Pinpoint the cell where the given text exists, returning its (X, Y) midpoint coordinate. 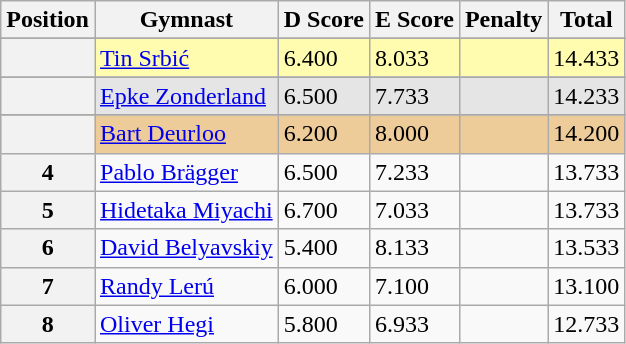
13.533 (586, 248)
8.000 (414, 134)
D Score (324, 20)
Hidetaka Miyachi (186, 210)
6.000 (324, 286)
8.133 (414, 248)
Oliver Hegi (186, 324)
8 (48, 324)
14.200 (586, 134)
6 (48, 248)
6.400 (324, 58)
Tin Srbić (186, 58)
Gymnast (186, 20)
Pablo Brägger (186, 172)
5.400 (324, 248)
Position (48, 20)
14.233 (586, 96)
7.100 (414, 286)
E Score (414, 20)
6.933 (414, 324)
6.700 (324, 210)
Epke Zonderland (186, 96)
Randy Lerú (186, 286)
7.733 (414, 96)
Penalty (503, 20)
6.200 (324, 134)
5.800 (324, 324)
7.033 (414, 210)
5 (48, 210)
7 (48, 286)
12.733 (586, 324)
4 (48, 172)
David Belyavskiy (186, 248)
13.100 (586, 286)
14.433 (586, 58)
8.033 (414, 58)
7.233 (414, 172)
Total (586, 20)
Bart Deurloo (186, 134)
